Find where the given text appears and provide that cell's center as [X, Y] coordinate. 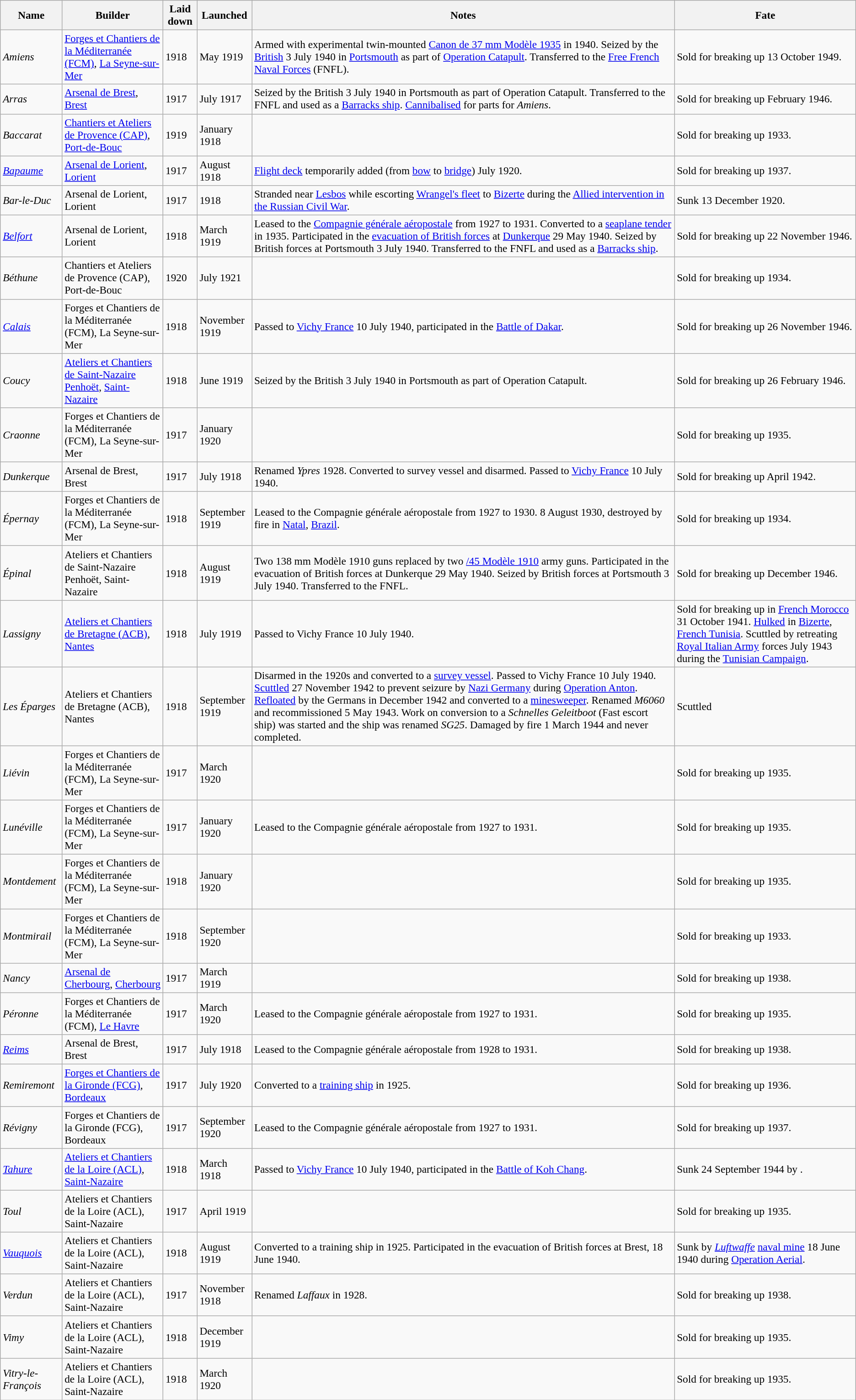
1919 [180, 135]
Béthune [31, 278]
Scuttled [765, 706]
Calais [31, 326]
July 1917 [225, 99]
Fate [765, 15]
Builder [112, 15]
Converted to a training ship in 1925. Participated in the evacuation of British forces at Brest, 18 June 1940. [463, 1253]
Les Éparges [31, 706]
Renamed Laffaux in 1928. [463, 1295]
Montdement [31, 882]
Péronne [31, 1014]
Renamed Ypres 1928. Converted to survey vessel and disarmed. Passed to Vichy France 10 July 1940. [463, 476]
November 1918 [225, 1295]
July 1919 [225, 633]
June 1919 [225, 380]
Belfort [31, 236]
Lassigny [31, 633]
November 1919 [225, 326]
Vitry-le-François [31, 1379]
Name [31, 15]
1920 [180, 278]
Révigny [31, 1127]
Leased to the Compagnie générale aéropostale from 1928 to 1931. [463, 1049]
Passed to Vichy France 10 July 1940, participated in the Battle of Koh Chang. [463, 1169]
Reims [31, 1049]
Notes [463, 15]
Leased to the Compagnie générale aéropostale from 1927 to 1930. 8 August 1930, destroyed by fire in Natal, Brazil. [463, 518]
Passed to Vichy France 10 July 1940, participated in the Battle of Dakar. [463, 326]
Toul [31, 1211]
Vauquois [31, 1253]
May 1919 [225, 57]
July 1921 [225, 278]
Épinal [31, 572]
Sold for breaking up 13 October 1949. [765, 57]
Tahure [31, 1169]
Craonne [31, 434]
July 1920 [225, 1085]
Vimy [31, 1337]
Dunkerque [31, 476]
Laid down [180, 15]
Amiens [31, 57]
Flight deck temporarily added (from bow to bridge) July 1920. [463, 170]
January 1918 [225, 135]
Bar-le-Duc [31, 200]
Sold for breaking up 1936. [765, 1085]
April 1919 [225, 1211]
Verdun [31, 1295]
Sold for breaking up 26 November 1946. [765, 326]
March 1918 [225, 1169]
Coucy [31, 380]
Arras [31, 99]
Liévin [31, 773]
Sold for breaking up February 1946. [765, 99]
Passed to Vichy France 10 July 1940. [463, 633]
Sunk 13 December 1920. [765, 200]
Sold for breaking up December 1946. [765, 572]
Sunk 24 September 1944 by . [765, 1169]
Sold for breaking up 22 November 1946. [765, 236]
Bapaume [31, 170]
Converted to a training ship in 1925. [463, 1085]
Forges et Chantiers de la Méditerranée (FCM), Le Havre [112, 1014]
Remiremont [31, 1085]
Seized by the British 3 July 1940 in Portsmouth as part of Operation Catapult. [463, 380]
Launched [225, 15]
Baccarat [31, 135]
August 1918 [225, 170]
Épernay [31, 518]
Stranded near Lesbos while escorting Wrangel's fleet to Bizerte during the Allied intervention in the Russian Civil War. [463, 200]
Lunéville [31, 828]
Montmirail [31, 935]
Sunk by Luftwaffe naval mine 18 June 1940 during Operation Aerial. [765, 1253]
Sold for breaking up April 1942. [765, 476]
Arsenal de Cherbourg, Cherbourg [112, 978]
Sold for breaking up 26 February 1946. [765, 380]
Nancy [31, 978]
December 1919 [225, 1337]
